Output the [x, y] coordinate of the center of the cell containing the given text.  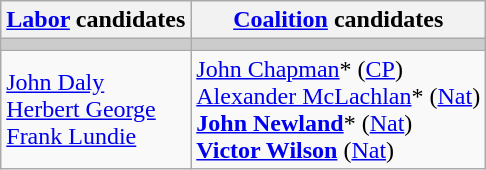
John Chapman* (CP)Alexander McLachlan* (Nat)John Newland* (Nat)Victor Wilson (Nat) [338, 110]
John DalyHerbert GeorgeFrank Lundie [96, 110]
Coalition candidates [338, 20]
Labor candidates [96, 20]
